Provide the [X, Y] coordinate of the cell's center where the given text is located.  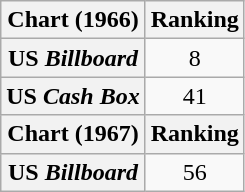
56 [194, 172]
Chart (1966) [73, 20]
US Cash Box [73, 96]
Chart (1967) [73, 134]
8 [194, 58]
41 [194, 96]
